Determine the (x, y) coordinate at the center of the cell enclosing the given text.  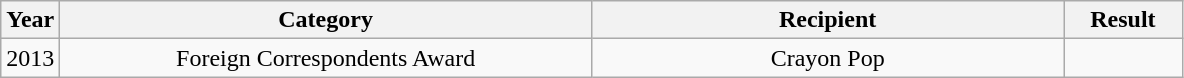
Result (1123, 20)
Category (326, 20)
2013 (30, 58)
Year (30, 20)
Recipient (827, 20)
Crayon Pop (827, 58)
Foreign Correspondents Award (326, 58)
